Identify which cell holds the provided text, then report its (x, y) central coordinate. 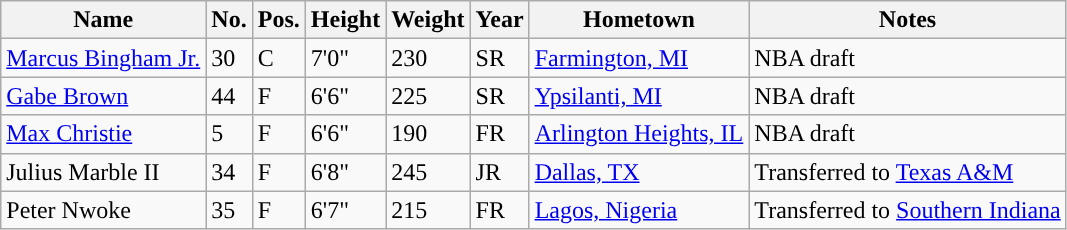
Peter Nwoke (104, 210)
C (278, 58)
Max Christie (104, 134)
Arlington Heights, IL (639, 134)
230 (428, 58)
Hometown (639, 20)
30 (229, 58)
Marcus Bingham Jr. (104, 58)
6'8" (345, 172)
245 (428, 172)
Height (345, 20)
35 (229, 210)
Farmington, MI (639, 58)
34 (229, 172)
Pos. (278, 20)
Julius Marble II (104, 172)
JR (500, 172)
6'7" (345, 210)
225 (428, 96)
Transferred to Texas A&M (908, 172)
Lagos, Nigeria (639, 210)
Year (500, 20)
Gabe Brown (104, 96)
Name (104, 20)
Notes (908, 20)
No. (229, 20)
5 (229, 134)
Transferred to Southern Indiana (908, 210)
215 (428, 210)
7'0" (345, 58)
Ypsilanti, MI (639, 96)
190 (428, 134)
Dallas, TX (639, 172)
Weight (428, 20)
44 (229, 96)
